Identify which cell holds the provided text, then report its (x, y) central coordinate. 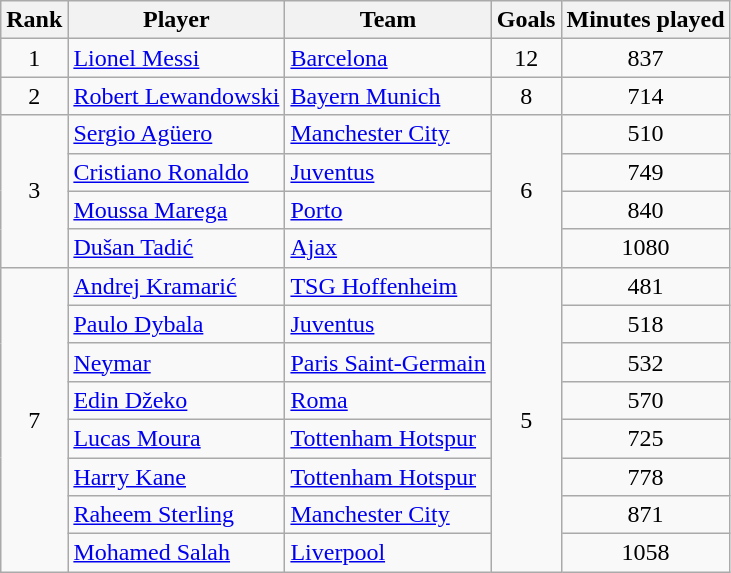
Goals (526, 20)
837 (646, 58)
778 (646, 477)
Andrej Kramarić (176, 286)
5 (526, 419)
Paulo Dybala (176, 324)
3 (34, 191)
1058 (646, 553)
1 (34, 58)
510 (646, 134)
6 (526, 191)
Rank (34, 20)
Liverpool (388, 553)
TSG Hoffenheim (388, 286)
Harry Kane (176, 477)
Neymar (176, 362)
Team (388, 20)
Player (176, 20)
1080 (646, 248)
Paris Saint-Germain (388, 362)
Lionel Messi (176, 58)
Sergio Agüero (176, 134)
518 (646, 324)
Dušan Tadić (176, 248)
Raheem Sterling (176, 515)
481 (646, 286)
12 (526, 58)
Minutes played (646, 20)
871 (646, 515)
Edin Džeko (176, 400)
7 (34, 419)
Cristiano Ronaldo (176, 172)
532 (646, 362)
Ajax (388, 248)
749 (646, 172)
570 (646, 400)
Moussa Marega (176, 210)
8 (526, 96)
725 (646, 438)
Porto (388, 210)
Lucas Moura (176, 438)
Roma (388, 400)
Robert Lewandowski (176, 96)
Bayern Munich (388, 96)
714 (646, 96)
Mohamed Salah (176, 553)
Barcelona (388, 58)
2 (34, 96)
840 (646, 210)
